Determine the (x, y) coordinate at the center of the cell enclosing the given text.  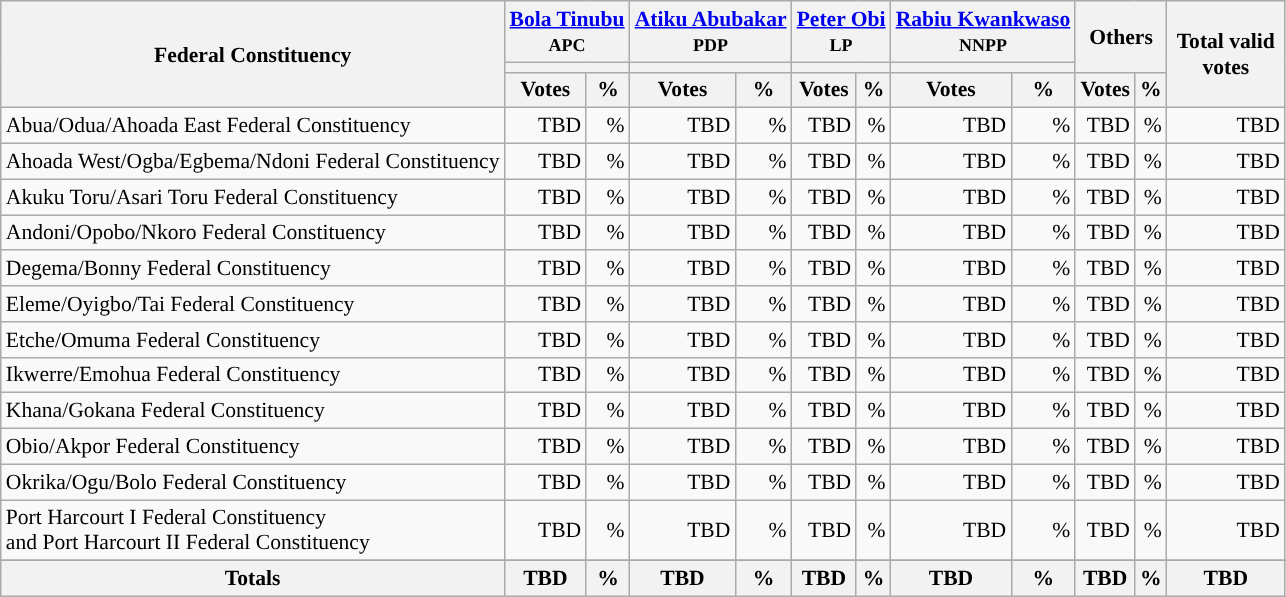
Others (1120, 36)
Peter ObiLP (842, 32)
Etche/Omuma Federal Constituency (253, 340)
Andoni/Opobo/Nkoro Federal Constituency (253, 233)
Akuku Toru/Asari Toru Federal Constituency (253, 197)
Obio/Akpor Federal Constituency (253, 447)
Khana/Gokana Federal Constituency (253, 411)
Eleme/Oyigbo/Tai Federal Constituency (253, 304)
Abua/Odua/Ahoada East Federal Constituency (253, 126)
Total valid votes (1226, 54)
Atiku AbubakarPDP (711, 32)
Totals (253, 579)
Ikwerre/Emohua Federal Constituency (253, 375)
Rabiu KwankwasoNNPP (984, 32)
Degema/Bonny Federal Constituency (253, 269)
Port Harcourt I Federal Constituencyand Port Harcourt II Federal Constituency (253, 530)
Federal Constituency (253, 54)
Bola TinubuAPC (568, 32)
Ahoada West/Ogba/Egbema/Ndoni Federal Constituency (253, 162)
Okrika/Ogu/Bolo Federal Constituency (253, 482)
